Output the [X, Y] coordinate of the center of the cell containing the given text.  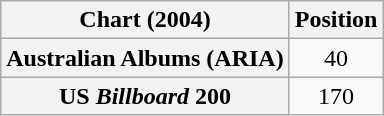
170 [336, 96]
US Billboard 200 [145, 96]
Chart (2004) [145, 20]
Australian Albums (ARIA) [145, 58]
40 [336, 58]
Position [336, 20]
